Locate the cell with the specified text and output its [x, y] center coordinate. 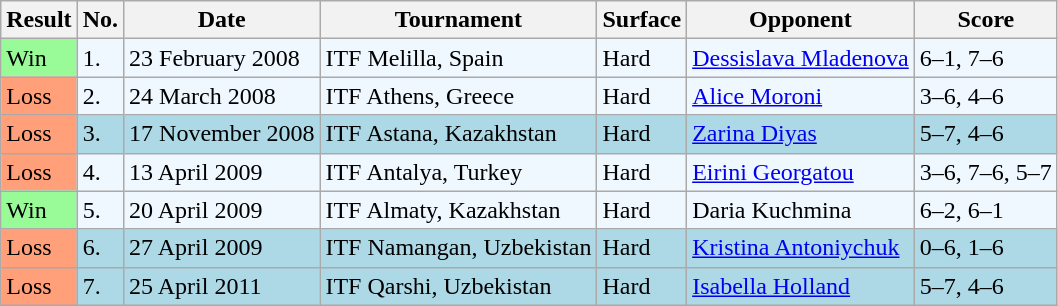
27 April 2009 [222, 248]
0–6, 1–6 [986, 248]
Date [222, 20]
6–1, 7–6 [986, 58]
7. [100, 286]
24 March 2008 [222, 96]
Score [986, 20]
Kristina Antoniychuk [801, 248]
Alice Moroni [801, 96]
13 April 2009 [222, 172]
ITF Qarshi, Uzbekistan [458, 286]
3. [100, 134]
Opponent [801, 20]
Tournament [458, 20]
ITF Namangan, Uzbekistan [458, 248]
Eirini Georgatou [801, 172]
Isabella Holland [801, 286]
3–6, 7–6, 5–7 [986, 172]
ITF Astana, Kazakhstan [458, 134]
4. [100, 172]
ITF Almaty, Kazakhstan [458, 210]
ITF Antalya, Turkey [458, 172]
25 April 2011 [222, 286]
Result [39, 20]
2. [100, 96]
6. [100, 248]
Dessislava Mladenova [801, 58]
Surface [642, 20]
Daria Kuchmina [801, 210]
17 November 2008 [222, 134]
6–2, 6–1 [986, 210]
5. [100, 210]
ITF Athens, Greece [458, 96]
3–6, 4–6 [986, 96]
No. [100, 20]
ITF Melilla, Spain [458, 58]
1. [100, 58]
Zarina Diyas [801, 134]
23 February 2008 [222, 58]
20 April 2009 [222, 210]
